Find where the given text appears and provide that cell's center as [X, Y] coordinate. 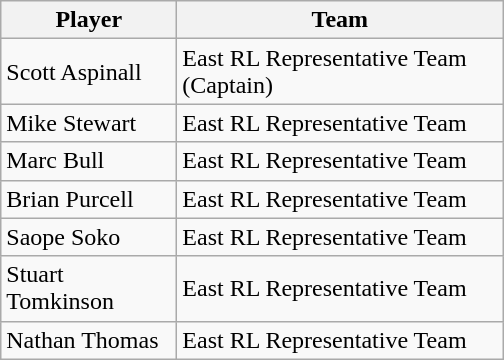
Nathan Thomas [89, 340]
Stuart Tomkinson [89, 288]
East RL Representative Team (Captain) [340, 72]
Mike Stewart [89, 123]
Player [89, 20]
Brian Purcell [89, 199]
Team [340, 20]
Marc Bull [89, 161]
Scott Aspinall [89, 72]
Saope Soko [89, 237]
